Return [X, Y] of the center of cell containing provided text 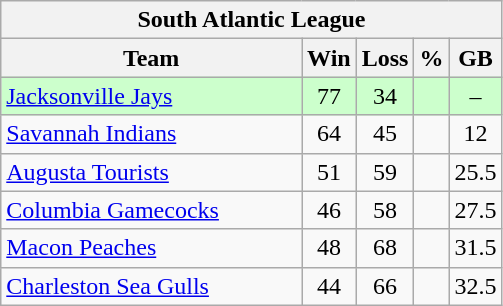
GB [476, 58]
64 [330, 134]
12 [476, 134]
34 [385, 96]
Team [152, 58]
25.5 [476, 172]
Savannah Indians [152, 134]
44 [330, 286]
32.5 [476, 286]
58 [385, 210]
% [432, 58]
68 [385, 248]
Charleston Sea Gulls [152, 286]
77 [330, 96]
Win [330, 58]
45 [385, 134]
51 [330, 172]
South Atlantic League [252, 20]
Loss [385, 58]
66 [385, 286]
31.5 [476, 248]
27.5 [476, 210]
Augusta Tourists [152, 172]
– [476, 96]
59 [385, 172]
48 [330, 248]
Jacksonville Jays [152, 96]
Macon Peaches [152, 248]
Columbia Gamecocks [152, 210]
46 [330, 210]
